Capture the cell that displays the provided text and extract its (x, y) central coordinate. 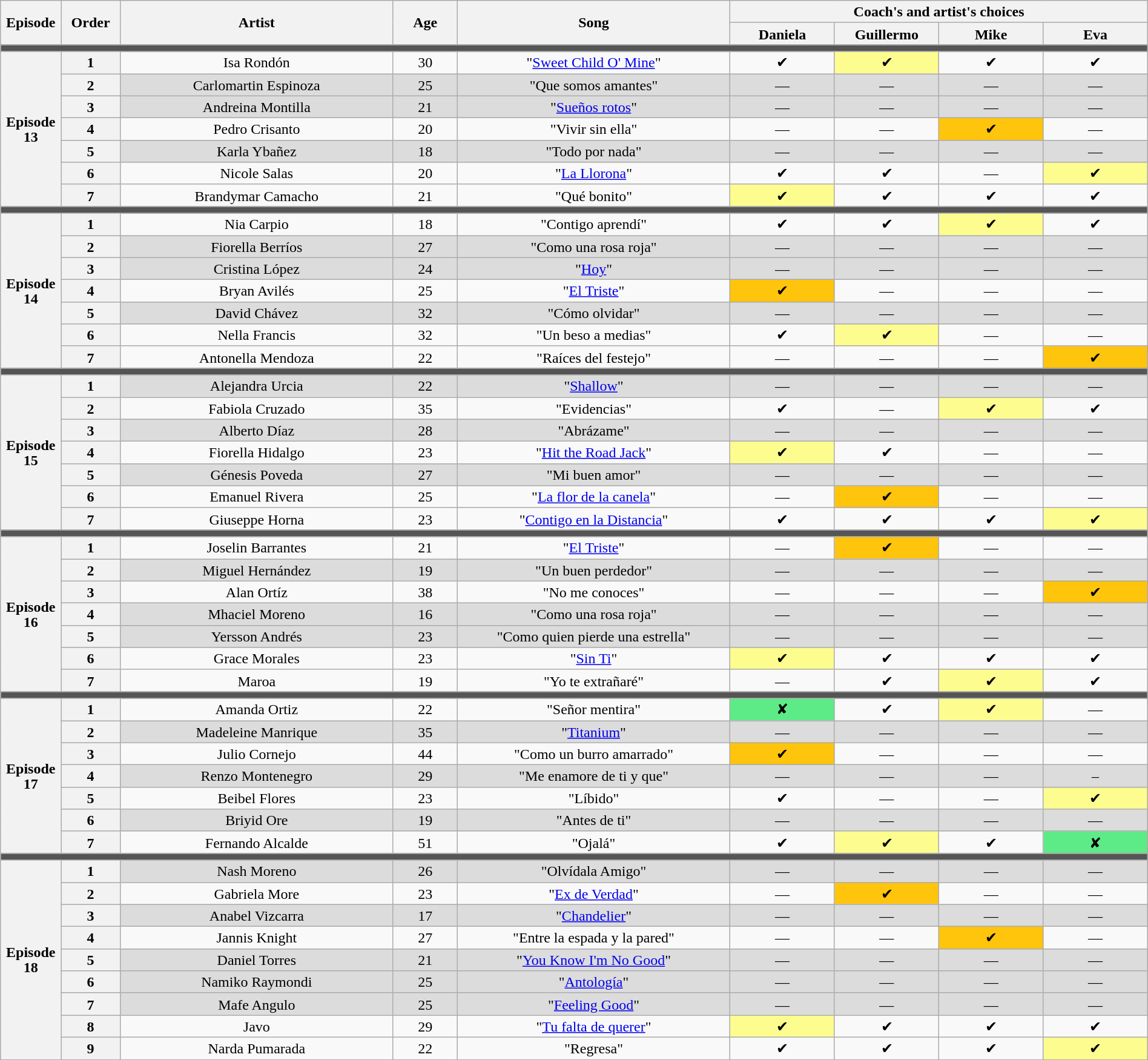
"Sin Ti" (593, 659)
"Feeling Good" (593, 1004)
Emanuel Rivera (257, 497)
"Qué bonito" (593, 195)
Episode 16 (31, 614)
"Evidencias" (593, 408)
"Ojalá" (593, 842)
"Olvídala Amigo" (593, 871)
Narda Pumarada (257, 1048)
Episode 17 (31, 776)
Fernando Alcalde (257, 842)
"You Know I'm No Good" (593, 959)
Fiorella Berríos (257, 246)
Gabriela More (257, 893)
Madeleine Manrique (257, 732)
Karla Ybañez (257, 151)
"Todo por nada" (593, 151)
26 (425, 871)
Nicole Salas (257, 173)
24 (425, 269)
"Shallow" (593, 386)
Anabel Vizcarra (257, 916)
Guillermo (886, 34)
Beibel Flores (257, 798)
– (1095, 777)
Maroa (257, 681)
9 (91, 1048)
28 (425, 430)
"Regresa" (593, 1048)
"Que somos amantes" (593, 85)
16 (425, 614)
Daniel Torres (257, 959)
Mafe Angulo (257, 1004)
Bryan Avilés (257, 291)
"Mi buen amor" (593, 475)
Isa Rondón (257, 63)
"Antología" (593, 982)
Coach's and artist's choices (939, 12)
"Un beso a medias" (593, 336)
"La Llorona" (593, 173)
44 (425, 754)
"Cómo olvidar" (593, 313)
Briyid Ore (257, 820)
Alejandra Urcia (257, 386)
Mhaciel Moreno (257, 614)
"Me enamore de ti y que" (593, 777)
Amanda Ortiz (257, 710)
"Ex de Verdad" (593, 893)
"Chandelier" (593, 916)
Mike (991, 34)
Antonella Mendoza (257, 357)
51 (425, 842)
"Líbido" (593, 798)
Fiorella Hidalgo (257, 453)
"Titanium" (593, 732)
Giuseppe Horna (257, 518)
Jannis Knight (257, 938)
"Señor mentira" (593, 710)
Andreina Montilla (257, 107)
Daniela (782, 34)
Cristina López (257, 269)
"Hoy" (593, 269)
"Tu falta de querer" (593, 1026)
17 (425, 916)
"Antes de ti" (593, 820)
"Sweet Child O' Mine" (593, 63)
"Yo te extrañaré" (593, 681)
"Contigo en la Distancia" (593, 518)
"Sueños rotos" (593, 107)
"No me conoces" (593, 592)
David Chávez (257, 313)
Episode 18 (31, 959)
Yersson Andrés (257, 636)
Artist (257, 23)
Javo (257, 1026)
Alan Ortíz (257, 592)
Alberto Díaz (257, 430)
"La flor de la canela" (593, 497)
"Entre la espada y la pared" (593, 938)
Age (425, 23)
"Como quien pierde una estrella" (593, 636)
8 (91, 1026)
Episode (31, 23)
"Contigo aprendí" (593, 224)
Miguel Hernández (257, 569)
30 (425, 63)
Fabiola Cruzado (257, 408)
Namiko Raymondi (257, 982)
"Abrázame" (593, 430)
Grace Morales (257, 659)
Génesis Poveda (257, 475)
"Como un burro amarrado" (593, 754)
"Raíces del festejo" (593, 357)
Episode 15 (31, 452)
Carlomartin Espinoza (257, 85)
Joselin Barrantes (257, 548)
"Vivir sin ella" (593, 130)
"Un buen perdedor" (593, 569)
Episode 13 (31, 129)
"Hit the Road Jack" (593, 453)
Episode 14 (31, 291)
Brandymar Camacho (257, 195)
Julio Cornejo (257, 754)
Renzo Montenegro (257, 777)
Song (593, 23)
Eva (1095, 34)
Order (91, 23)
Nash Moreno (257, 871)
Nella Francis (257, 336)
Pedro Crisanto (257, 130)
38 (425, 592)
Nia Carpio (257, 224)
